Return the [x, y] coordinate for the center point of the cell that contains the specified text.  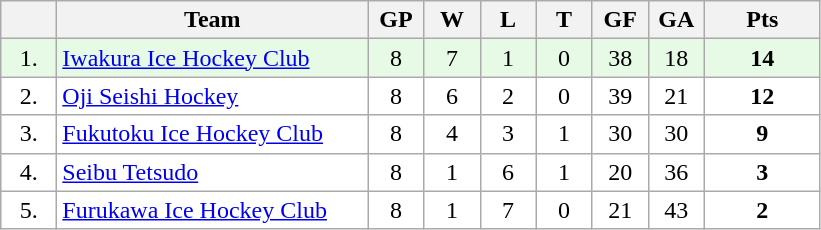
GA [676, 20]
GP [396, 20]
14 [762, 58]
Iwakura Ice Hockey Club [212, 58]
9 [762, 134]
1. [29, 58]
Furukawa Ice Hockey Club [212, 210]
5. [29, 210]
4. [29, 172]
43 [676, 210]
W [452, 20]
Pts [762, 20]
18 [676, 58]
4 [452, 134]
12 [762, 96]
T [564, 20]
Oji Seishi Hockey [212, 96]
L [508, 20]
Team [212, 20]
Seibu Tetsudo [212, 172]
36 [676, 172]
GF [620, 20]
2. [29, 96]
38 [620, 58]
20 [620, 172]
3. [29, 134]
Fukutoku Ice Hockey Club [212, 134]
39 [620, 96]
